Determine the (x, y) coordinate at the center of the cell enclosing the given text.  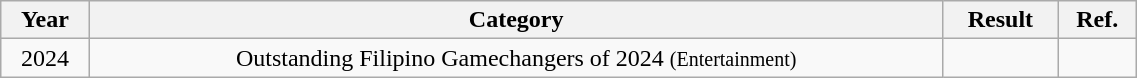
Category (516, 20)
Year (45, 20)
Ref. (1098, 20)
Outstanding Filipino Gamechangers of 2024 (Entertainment) (516, 58)
2024 (45, 58)
Result (1000, 20)
